Output the [x, y] coordinate of the center of the cell containing the given text.  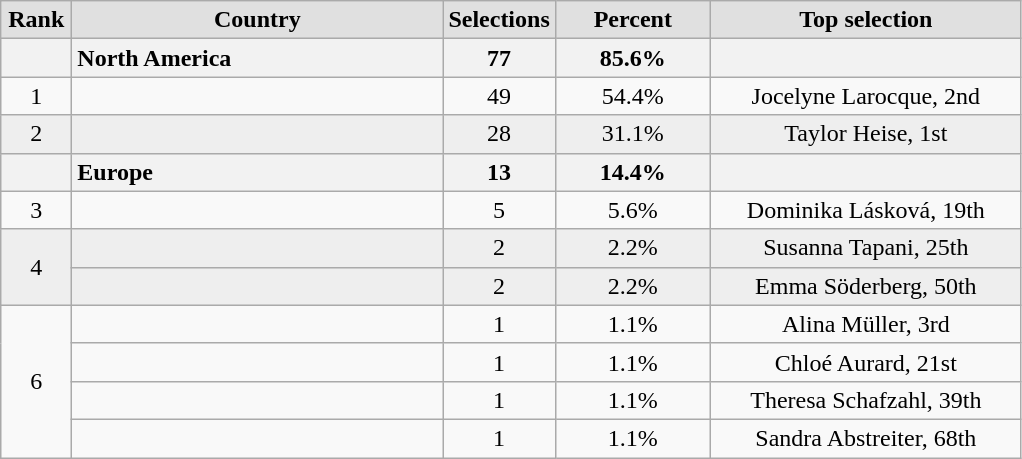
85.6% [632, 58]
4 [36, 267]
5.6% [632, 210]
Susanna Tapani, 25th [866, 248]
31.1% [632, 134]
Taylor Heise, 1st [866, 134]
Jocelyne Larocque, 2nd [866, 96]
14.4% [632, 172]
Top selection [866, 20]
13 [499, 172]
54.4% [632, 96]
Dominika Lásková, 19th [866, 210]
Rank [36, 20]
49 [499, 96]
Theresa Schafzahl, 39th [866, 400]
Percent [632, 20]
Emma Söderberg, 50th [866, 286]
Europe [258, 172]
Alina Müller, 3rd [866, 324]
Country [258, 20]
Selections [499, 20]
5 [499, 210]
77 [499, 58]
3 [36, 210]
North America [258, 58]
6 [36, 381]
28 [499, 134]
Sandra Abstreiter, 68th [866, 438]
Chloé Aurard, 21st [866, 362]
